For the text-containing cell, return its midpoint in [X, Y] coordinate format. 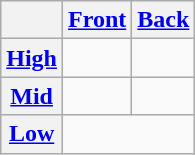
High [32, 58]
Mid [32, 96]
Back [164, 20]
Low [32, 134]
Front [98, 20]
